Return the [X, Y] coordinate for the center point of the cell that contains the specified text.  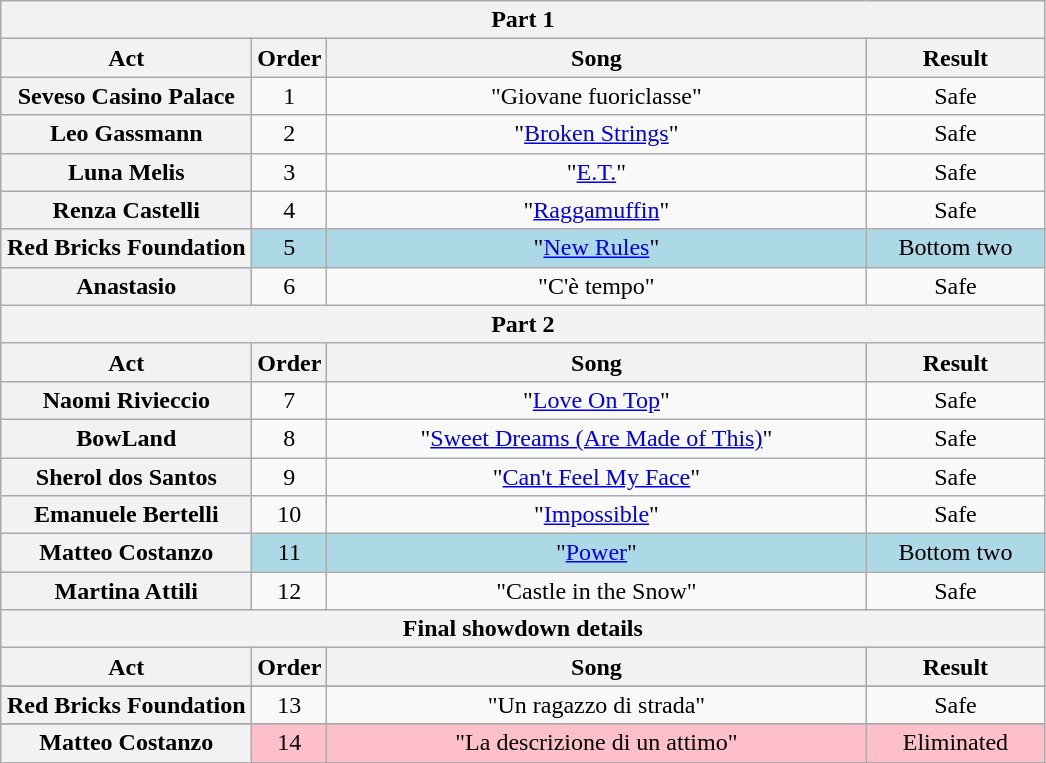
"Can't Feel My Face" [596, 477]
Anastasio [126, 286]
Part 2 [523, 324]
Emanuele Bertelli [126, 515]
Seveso Casino Palace [126, 96]
7 [290, 400]
"Castle in the Snow" [596, 591]
5 [290, 248]
"Broken Strings" [596, 134]
Martina Attili [126, 591]
Sherol dos Santos [126, 477]
"New Rules" [596, 248]
"Impossible" [596, 515]
8 [290, 438]
14 [290, 743]
Final showdown details [523, 629]
Renza Castelli [126, 210]
"E.T." [596, 172]
"Un ragazzo di strada" [596, 705]
6 [290, 286]
BowLand [126, 438]
Leo Gassmann [126, 134]
4 [290, 210]
Part 1 [523, 20]
"La descrizione di un attimo" [596, 743]
"Raggamuffin" [596, 210]
Luna Melis [126, 172]
"Giovane fuoriclasse" [596, 96]
11 [290, 553]
Eliminated [956, 743]
Naomi Rivieccio [126, 400]
1 [290, 96]
"Sweet Dreams (Are Made of This)" [596, 438]
10 [290, 515]
13 [290, 705]
"C'è tempo" [596, 286]
2 [290, 134]
9 [290, 477]
"Love On Top" [596, 400]
"Power" [596, 553]
3 [290, 172]
12 [290, 591]
